Locate the cell with the specified text and output its [X, Y] center coordinate. 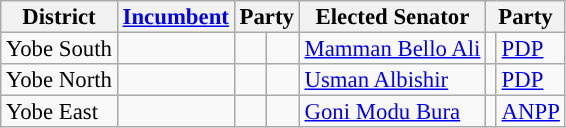
Incumbent [176, 17]
District [60, 17]
Usman Albishir [392, 80]
Elected Senator [392, 17]
Mamman Bello Ali [392, 49]
Yobe East [60, 112]
ANPP [530, 112]
Yobe North [60, 80]
Yobe South [60, 49]
Goni Modu Bura [392, 112]
